Determine the (x, y) coordinate at the center of the cell enclosing the given text.  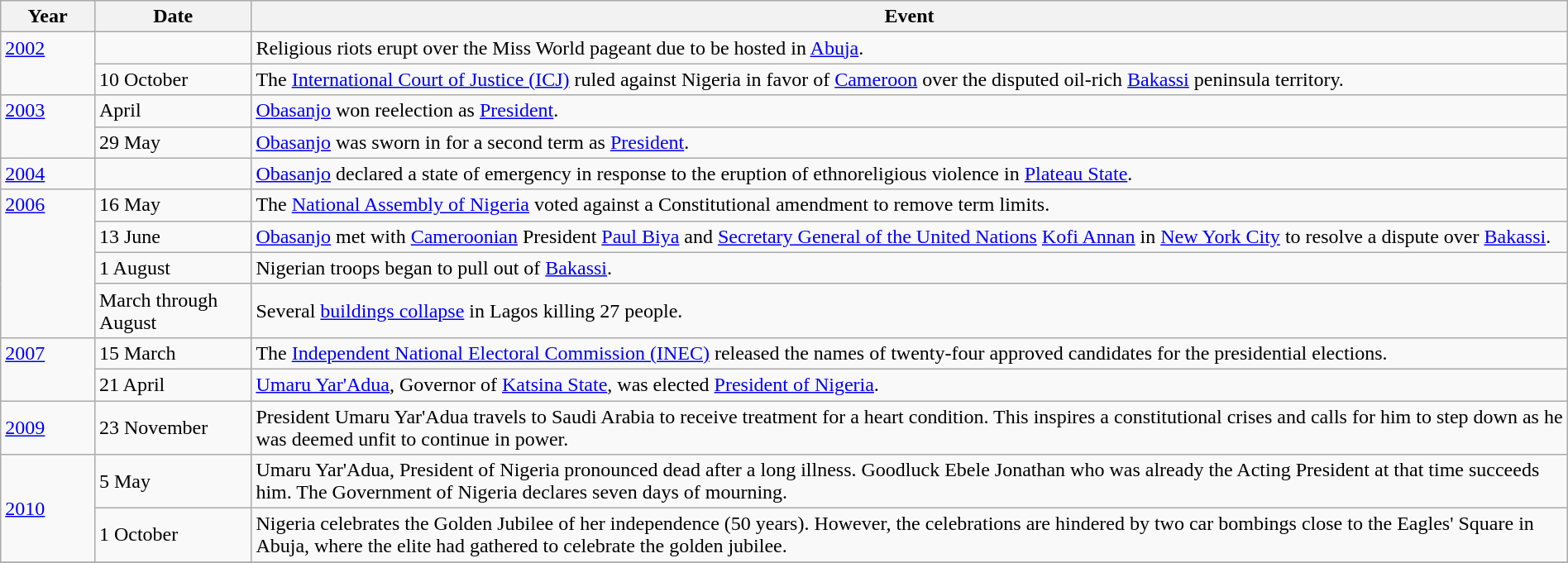
April (172, 111)
Umaru Yar'Adua, Governor of Katsina State, was elected President of Nigeria. (910, 384)
Event (910, 17)
The Independent National Electoral Commission (INEC) released the names of twenty-four approved candidates for the presidential elections. (910, 353)
2004 (48, 174)
The National Assembly of Nigeria voted against a Constitutional amendment to remove term limits. (910, 205)
1 August (172, 268)
Date (172, 17)
Several buildings collapse in Lagos killing 27 people. (910, 311)
Obasanjo declared a state of emergency in response to the eruption of ethnoreligious violence in Plateau State. (910, 174)
10 October (172, 79)
23 November (172, 427)
2007 (48, 369)
Year (48, 17)
2003 (48, 126)
March through August (172, 311)
5 May (172, 481)
1 October (172, 536)
2010 (48, 508)
Obasanjo won reelection as President. (910, 111)
15 March (172, 353)
Obasanjo was sworn in for a second term as President. (910, 142)
2009 (48, 427)
21 April (172, 384)
2006 (48, 263)
Religious riots erupt over the Miss World pageant due to be hosted in Abuja. (910, 48)
29 May (172, 142)
2002 (48, 64)
Nigerian troops began to pull out of Bakassi. (910, 268)
13 June (172, 236)
The International Court of Justice (ICJ) ruled against Nigeria in favor of Cameroon over the disputed oil-rich Bakassi peninsula territory. (910, 79)
16 May (172, 205)
